Find where the given text appears and provide that cell's center as (x, y) coordinate. 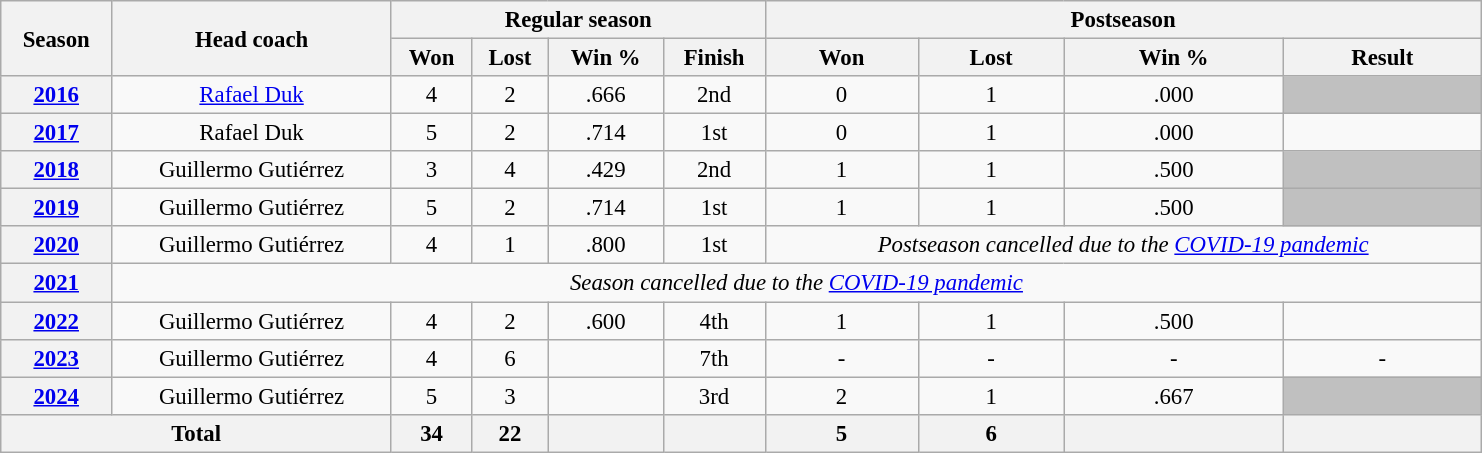
Head coach (252, 38)
.666 (606, 95)
Result (1382, 58)
2022 (56, 321)
2020 (56, 245)
2024 (56, 396)
2016 (56, 95)
Postseason (1123, 20)
2018 (56, 170)
.800 (606, 245)
.667 (1174, 396)
22 (510, 433)
2021 (56, 283)
.429 (606, 170)
.600 (606, 321)
4th (714, 321)
2023 (56, 358)
Season cancelled due to the COVID-19 pandemic (797, 283)
2019 (56, 208)
7th (714, 358)
Total (196, 433)
3rd (714, 396)
34 (431, 433)
Season (56, 38)
Finish (714, 58)
Postseason cancelled due to the COVID-19 pandemic (1123, 245)
Regular season (578, 20)
2017 (56, 133)
